For the text-containing cell, return its midpoint in [x, y] coordinate format. 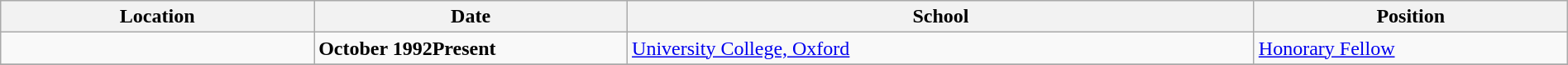
University College, Oxford [941, 48]
Date [471, 17]
School [941, 17]
October 1992Present [471, 48]
Position [1411, 17]
Honorary Fellow [1411, 48]
Location [157, 17]
